Pinpoint the cell where the given text exists, returning its (X, Y) midpoint coordinate. 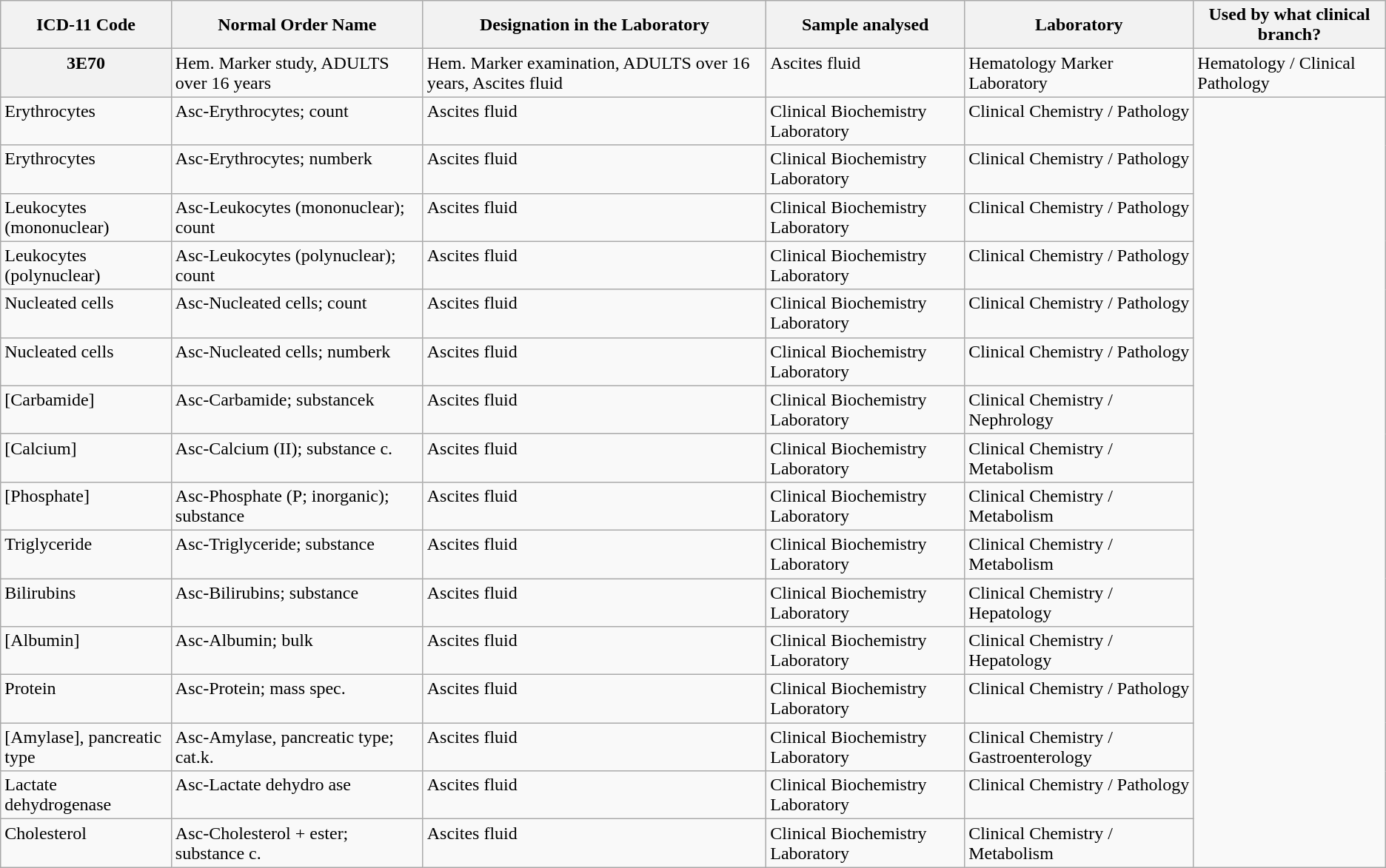
Lactate dehydrogenase (86, 795)
Asc-Calcium (II); substance c. (297, 457)
Asc-Bilirubins; substance (297, 602)
Used by what clinical branch? (1290, 25)
[Albumin] (86, 651)
Asc-Amylase, pancreatic type; cat.k. (297, 747)
Normal Order Name (297, 25)
Leukocytes (mononuclear) (86, 218)
Asc-Triglyceride; substance (297, 554)
Asc-Erythrocytes; numberk (297, 169)
Asc-Cholesterol + ester; substance c. (297, 844)
[Carbamide] (86, 410)
Clinical Chemistry / Nephrology (1079, 410)
Hematology / Clinical Pathology (1290, 73)
[Calcium] (86, 457)
Leukocytes (polynuclear) (86, 265)
Hem. Marker study, ADULTS over 16 years (297, 73)
Asc-Erythrocytes; count (297, 121)
Asc-Nucleated cells; numberk (297, 361)
Asc-Leukocytes (polynuclear); count (297, 265)
Asc-Carbamide; substancek (297, 410)
Hematology Marker Laboratory (1079, 73)
[Phosphate] (86, 506)
Hem. Marker examination, ADULTS over 16 years, Ascites fluid (595, 73)
[Amylase], pancreatic type (86, 747)
Asc-Protein; mass spec. (297, 699)
Clinical Chemistry / Gastroenterology (1079, 747)
Asc-Nucleated cells; count (297, 314)
Asc-Leukocytes (mononuclear); count (297, 218)
Asc-Albumin; bulk (297, 651)
ICD-11 Code (86, 25)
Asc-Phosphate (P; inorganic); substance (297, 506)
Designation in the Laboratory (595, 25)
Cholesterol (86, 844)
Asc-Lactate dehydro ase (297, 795)
3E70 (86, 73)
Sample analysed (866, 25)
Bilirubins (86, 602)
Triglyceride (86, 554)
Laboratory (1079, 25)
Protein (86, 699)
